Find where the given text appears and provide that cell's center as (x, y) coordinate. 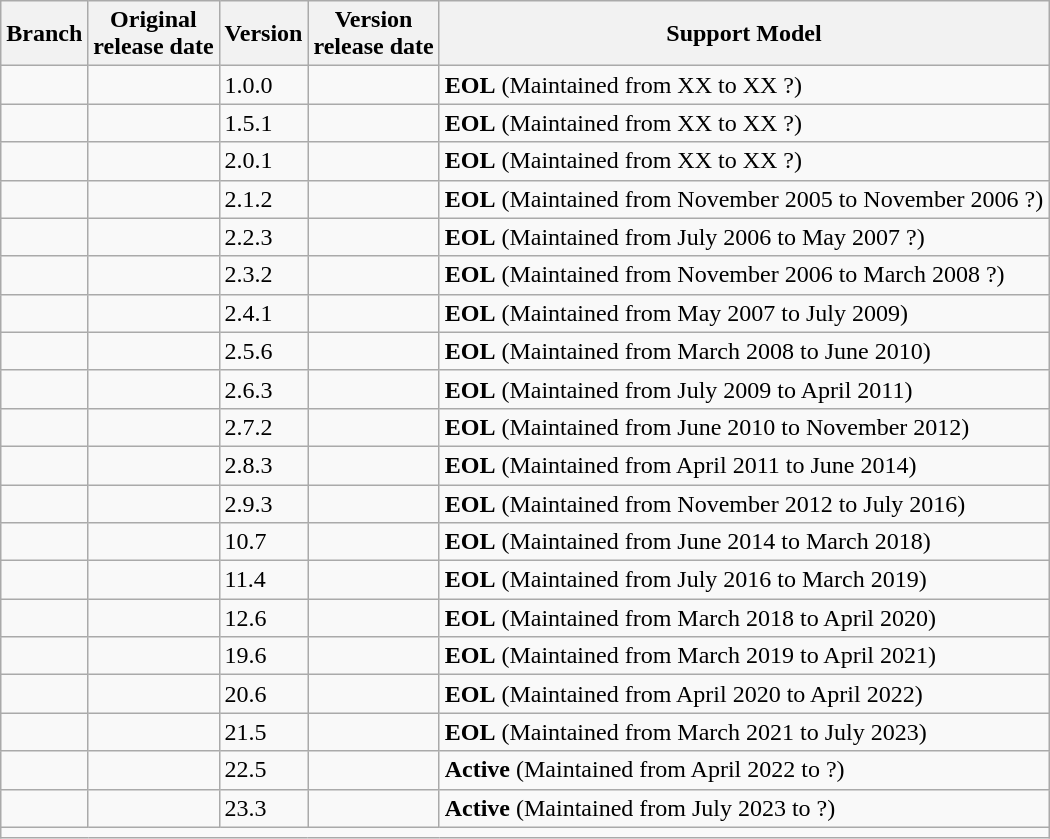
EOL (Maintained from June 2014 to March 2018) (744, 542)
EOL (Maintained from March 2008 to June 2010) (744, 351)
Version (264, 34)
1.5.1 (264, 123)
2.2.3 (264, 237)
2.4.1 (264, 313)
Active (Maintained from July 2023 to ?) (744, 808)
Active (Maintained from April 2022 to ?) (744, 770)
19.6 (264, 656)
Support Model (744, 34)
EOL (Maintained from June 2010 to November 2012) (744, 427)
EOL (Maintained from March 2021 to July 2023) (744, 732)
EOL (Maintained from November 2006 to March 2008 ?) (744, 275)
21.5 (264, 732)
1.0.0 (264, 85)
10.7 (264, 542)
2.3.2 (264, 275)
EOL (Maintained from May 2007 to July 2009) (744, 313)
2.7.2 (264, 427)
2.8.3 (264, 465)
11.4 (264, 580)
23.3 (264, 808)
2.6.3 (264, 389)
EOL (Maintained from July 2016 to March 2019) (744, 580)
2.5.6 (264, 351)
2.0.1 (264, 161)
EOL (Maintained from July 2009 to April 2011) (744, 389)
Originalrelease date (154, 34)
EOL (Maintained from November 2012 to July 2016) (744, 503)
12.6 (264, 618)
22.5 (264, 770)
Branch (44, 34)
EOL (Maintained from April 2020 to April 2022) (744, 694)
Versionrelease date (374, 34)
20.6 (264, 694)
2.9.3 (264, 503)
EOL (Maintained from April 2011 to June 2014) (744, 465)
EOL (Maintained from March 2018 to April 2020) (744, 618)
EOL (Maintained from November 2005 to November 2006 ?) (744, 199)
EOL (Maintained from March 2019 to April 2021) (744, 656)
EOL (Maintained from July 2006 to May 2007 ?) (744, 237)
2.1.2 (264, 199)
